Capture the cell that displays the provided text and extract its (x, y) central coordinate. 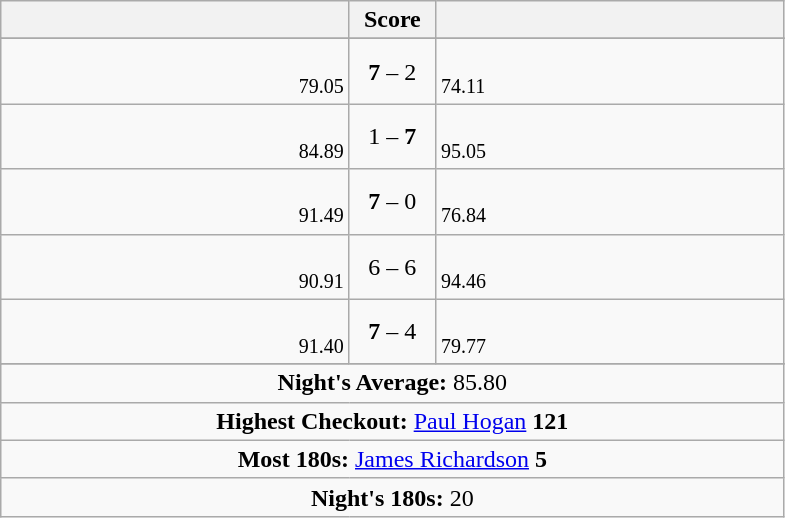
6 – 6 (392, 266)
91.49 (176, 202)
Score (392, 20)
94.46 (610, 266)
1 – 7 (392, 136)
95.05 (610, 136)
Night's Average: 85.80 (392, 383)
7 – 4 (392, 332)
76.84 (610, 202)
90.91 (176, 266)
79.77 (610, 332)
Most 180s: James Richardson 5 (392, 459)
7 – 0 (392, 202)
Highest Checkout: Paul Hogan 121 (392, 421)
84.89 (176, 136)
Night's 180s: 20 (392, 497)
91.40 (176, 332)
7 – 2 (392, 72)
79.05 (176, 72)
74.11 (610, 72)
